Find where the given text appears and provide that cell's center as [x, y] coordinate. 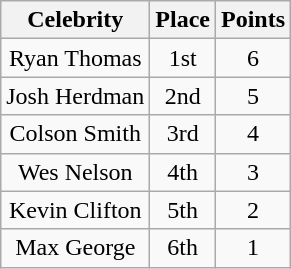
Place [183, 20]
Colson Smith [76, 134]
3 [252, 172]
3rd [183, 134]
Celebrity [76, 20]
Ryan Thomas [76, 58]
1st [183, 58]
Max George [76, 248]
4 [252, 134]
5th [183, 210]
6th [183, 248]
2nd [183, 96]
1 [252, 248]
Kevin Clifton [76, 210]
Points [252, 20]
2 [252, 210]
Josh Herdman [76, 96]
5 [252, 96]
6 [252, 58]
Wes Nelson [76, 172]
4th [183, 172]
